Provide the (x, y) coordinate of the cell's center where the given text is located.  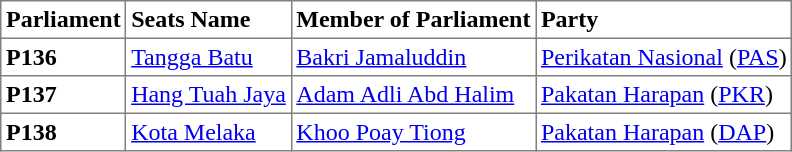
Parliament (64, 20)
P138 (64, 132)
P137 (64, 95)
Seats Name (208, 20)
Tangga Batu (208, 57)
Adam Adli Abd Halim (414, 95)
Member of Parliament (414, 20)
Pakatan Harapan (PKR) (664, 95)
Perikatan Nasional (PAS) (664, 57)
Bakri Jamaluddin (414, 57)
Hang Tuah Jaya (208, 95)
Pakatan Harapan (DAP) (664, 132)
Party (664, 20)
P136 (64, 57)
Kota Melaka (208, 132)
Khoo Poay Tiong (414, 132)
